For the text-containing cell, return its midpoint in [X, Y] coordinate format. 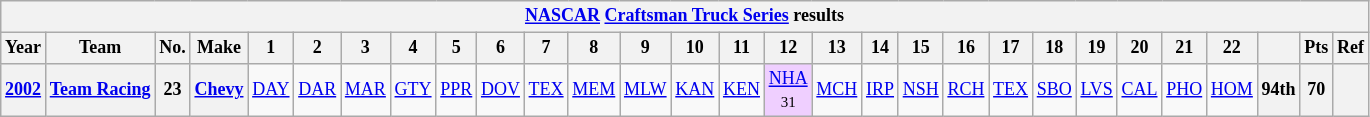
DAY [271, 90]
MAR [366, 90]
NASCAR Craftsman Truck Series results [684, 16]
No. [172, 48]
GTY [413, 90]
Make [219, 48]
8 [594, 48]
DAR [318, 90]
12 [788, 48]
13 [837, 48]
IRP [880, 90]
9 [646, 48]
KAN [695, 90]
NHA31 [788, 90]
7 [546, 48]
LVS [1096, 90]
3 [366, 48]
MEM [594, 90]
11 [742, 48]
19 [1096, 48]
MCH [837, 90]
2 [318, 48]
CAL [1140, 90]
6 [501, 48]
70 [1316, 90]
PPR [456, 90]
4 [413, 48]
16 [966, 48]
94th [1278, 90]
PHO [1184, 90]
22 [1232, 48]
SBO [1054, 90]
5 [456, 48]
DOV [501, 90]
2002 [24, 90]
17 [1011, 48]
Team Racing [100, 90]
23 [172, 90]
Year [24, 48]
RCH [966, 90]
15 [920, 48]
20 [1140, 48]
Chevy [219, 90]
Team [100, 48]
10 [695, 48]
KEN [742, 90]
MLW [646, 90]
NSH [920, 90]
14 [880, 48]
Ref [1351, 48]
1 [271, 48]
18 [1054, 48]
21 [1184, 48]
Pts [1316, 48]
HOM [1232, 90]
